Search for the cell housing the specified text and yield its [X, Y] center coordinate. 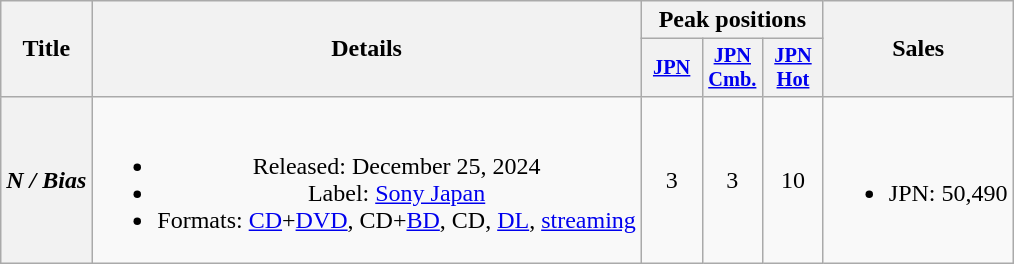
Peak positions [732, 20]
JPNCmb. [732, 68]
JPN: 50,490 [918, 180]
10 [794, 180]
Released: December 25, 2024Label: Sony JapanFormats: CD+DVD, CD+BD, CD, DL, streaming [367, 180]
JPNHot [794, 68]
N / Bias [46, 180]
JPN [672, 68]
Title [46, 49]
Sales [918, 49]
Details [367, 49]
